Provide the [x, y] coordinate of the cell's center where the given text is located.  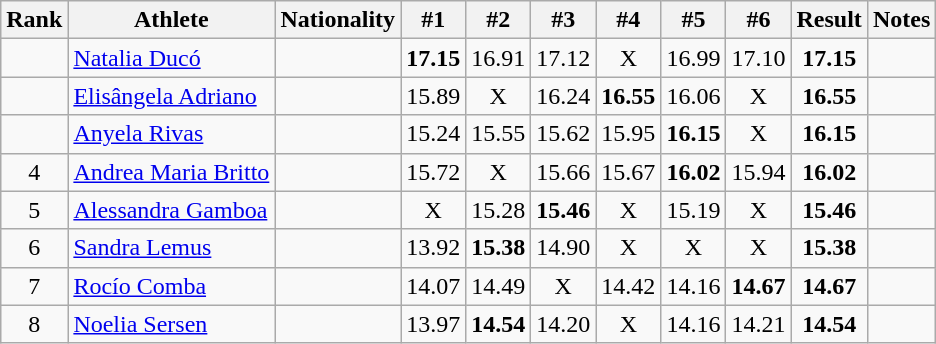
Noelia Sersen [172, 324]
Elisângela Adriano [172, 96]
#5 [694, 20]
14.21 [758, 324]
15.19 [694, 210]
5 [34, 210]
#2 [498, 20]
8 [34, 324]
Athlete [172, 20]
Rocío Comba [172, 286]
15.62 [564, 134]
16.91 [498, 58]
Anyela Rivas [172, 134]
Rank [34, 20]
17.12 [564, 58]
17.10 [758, 58]
15.66 [564, 172]
16.24 [564, 96]
15.24 [434, 134]
4 [34, 172]
14.90 [564, 248]
#1 [434, 20]
7 [34, 286]
16.99 [694, 58]
#3 [564, 20]
Nationality [338, 20]
15.89 [434, 96]
15.28 [498, 210]
13.92 [434, 248]
15.55 [498, 134]
15.72 [434, 172]
Sandra Lemus [172, 248]
Notes [901, 20]
Natalia Ducó [172, 58]
Andrea Maria Britto [172, 172]
Alessandra Gamboa [172, 210]
13.97 [434, 324]
16.06 [694, 96]
14.42 [628, 286]
#4 [628, 20]
15.67 [628, 172]
15.94 [758, 172]
14.20 [564, 324]
14.07 [434, 286]
15.95 [628, 134]
14.49 [498, 286]
Result [829, 20]
#6 [758, 20]
6 [34, 248]
